Scan for the cell matching the given text and deliver its (X, Y) coordinate at center. 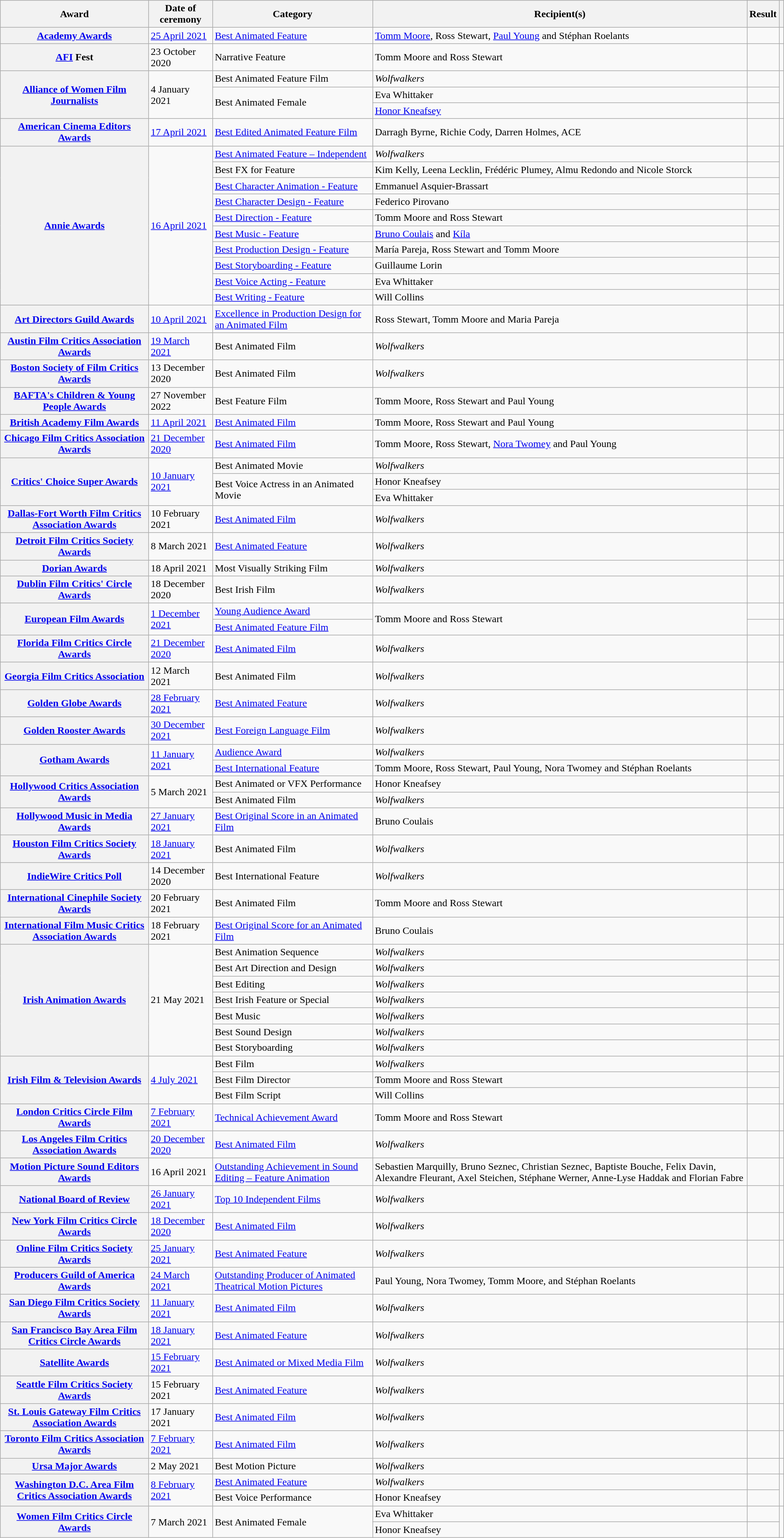
Award (75, 14)
Georgia Film Critics Association (75, 676)
Best Storyboarding - Feature (292, 266)
17 April 2021 (181, 132)
Women Film Critics Circle Awards (75, 1522)
Tomm Moore, Ross Stewart, Nora Twomey and Paul Young (560, 444)
Category (292, 14)
Dorian Awards (75, 568)
4 January 2021 (181, 95)
Best Editing (292, 984)
Guillaume Lorin (560, 266)
Outstanding Achievement in Sound Editing – Feature Animation (292, 1171)
10 April 2021 (181, 319)
13 December 2020 (181, 374)
Best Edited Animated Feature Film (292, 132)
Technical Achievement Award (292, 1117)
19 March 2021 (181, 346)
Best Foreign Language Film (292, 731)
Best Film Script (292, 1096)
Annie Awards (75, 225)
European Film Awards (75, 619)
International Film Music Critics Association Awards (75, 930)
AFI Fest (75, 57)
Alliance of Women Film Journalists (75, 95)
Toronto Film Critics Association Awards (75, 1445)
18 February 2021 (181, 930)
New York Film Critics Circle Awards (75, 1226)
International Cinephile Society Awards (75, 903)
Outstanding Producer of Animated Theatrical Motion Pictures (292, 1281)
Best Animated Feature – Independent (292, 154)
Best Music (292, 1016)
Best Feature Film (292, 401)
Excellence in Production Design for an Animated Film (292, 319)
Best Animated or VFX Performance (292, 784)
18 April 2021 (181, 568)
21 May 2021 (181, 1000)
Best Music - Feature (292, 233)
Best Film Director (292, 1080)
Best Direction - Feature (292, 217)
Best Art Direction and Design (292, 968)
Best Production Design - Feature (292, 250)
Boston Society of Film Critics Awards (75, 374)
Washington D.C. Area Film Critics Association Awards (75, 1490)
10 January 2021 (181, 481)
Golden Globe Awards (75, 703)
12 March 2021 (181, 676)
Hollywood Music in Media Awards (75, 821)
Best Original Score in an Animated Film (292, 821)
27 January 2021 (181, 821)
Young Audience Award (292, 611)
Chicago Film Critics Association Awards (75, 444)
Best Sound Design (292, 1032)
Best Voice Actress in an Animated Movie (292, 489)
Detroit Film Critics Society Awards (75, 546)
National Board of Review (75, 1199)
Best Voice Performance (292, 1498)
Motion Picture Sound Editors Awards (75, 1171)
Best Voice Acting - Feature (292, 282)
IndieWire Critics Poll (75, 876)
Emmanuel Asquier-Brassart (560, 186)
Top 10 Independent Films (292, 1199)
Best Film (292, 1064)
25 January 2021 (181, 1254)
Gotham Awards (75, 760)
20 February 2021 (181, 903)
María Pareja, Ross Stewart and Tomm Moore (560, 250)
American Cinema Editors Awards (75, 132)
Paul Young, Nora Twomey, Tomm Moore, and Stéphan Roelants (560, 1281)
Most Visually Striking Film (292, 568)
Audience Award (292, 752)
24 March 2021 (181, 1281)
Best Animation Sequence (292, 952)
Ursa Major Awards (75, 1466)
Bruno Coulais and Kíla (560, 233)
Austin Film Critics Association Awards (75, 346)
Tomm Moore, Ross Stewart, Paul Young and Stéphan Roelants (560, 36)
San Francisco Bay Area Film Critics Circle Awards (75, 1336)
Best Character Animation - Feature (292, 186)
26 January 2021 (181, 1199)
28 February 2021 (181, 703)
27 November 2022 (181, 401)
Dublin Film Critics' Circle Awards (75, 590)
17 January 2021 (181, 1417)
Online Film Critics Society Awards (75, 1254)
Tomm Moore, Ross Stewart, Paul Young, Nora Twomey and Stéphan Roelants (560, 768)
5 March 2021 (181, 792)
Result (763, 14)
Satellite Awards (75, 1362)
Best Irish Feature or Special (292, 1000)
BAFTA's Children & Young People Awards (75, 401)
2 May 2021 (181, 1466)
Date of ceremony (181, 14)
Seattle Film Critics Society Awards (75, 1390)
Irish Film & Television Awards (75, 1080)
Best Animated Movie (292, 465)
Critics' Choice Super Awards (75, 481)
British Academy Film Awards (75, 422)
7 March 2021 (181, 1522)
20 December 2020 (181, 1145)
Florida Film Critics Circle Awards (75, 649)
Academy Awards (75, 36)
1 December 2021 (181, 619)
Best FX for Feature (292, 170)
Art Directors Guild Awards (75, 319)
11 April 2021 (181, 422)
25 April 2021 (181, 36)
Federico Pirovano (560, 202)
4 July 2021 (181, 1080)
10 February 2021 (181, 519)
Los Angeles Film Critics Association Awards (75, 1145)
8 February 2021 (181, 1490)
Producers Guild of America Awards (75, 1281)
Golden Rooster Awards (75, 731)
Best Storyboarding (292, 1048)
Kim Kelly, Leena Lecklin, Frédéric Plumey, Almu Redondo and Nicole Storck (560, 170)
23 October 2020 (181, 57)
Ross Stewart, Tomm Moore and Maria Pareja (560, 319)
Best Animated or Mixed Media Film (292, 1362)
Hollywood Critics Association Awards (75, 792)
Irish Animation Awards (75, 1000)
Narrative Feature (292, 57)
St. Louis Gateway Film Critics Association Awards (75, 1417)
Houston Film Critics Society Awards (75, 849)
14 December 2020 (181, 876)
Darragh Byrne, Richie Cody, Darren Holmes, ACE (560, 132)
Best Writing - Feature (292, 297)
Best Motion Picture (292, 1466)
Best Irish Film (292, 590)
Best Original Score for an Animated Film (292, 930)
San Diego Film Critics Society Awards (75, 1308)
30 December 2021 (181, 731)
London Critics Circle Film Awards (75, 1117)
Recipient(s) (560, 14)
Best Character Design - Feature (292, 202)
Dallas-Fort Worth Film Critics Association Awards (75, 519)
8 March 2021 (181, 546)
